Find where the given text appears and provide that cell's center as (x, y) coordinate. 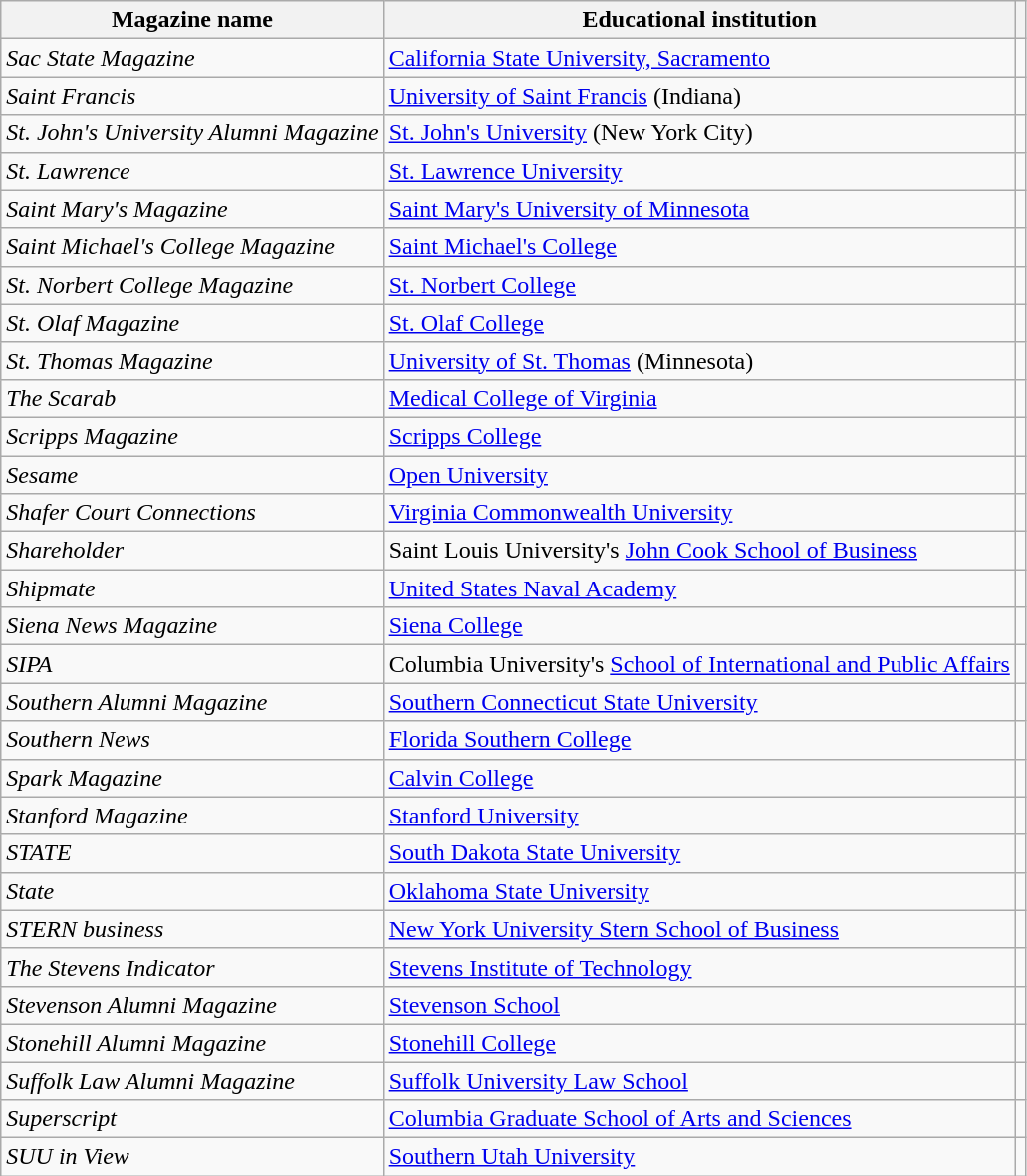
Stevenson School (699, 1005)
Suffolk Law Alumni Magazine (192, 1080)
Educational institution (699, 20)
St. Olaf Magazine (192, 323)
Saint Michael's College (699, 247)
Shipmate (192, 588)
St. Olaf College (699, 323)
St. Norbert College (699, 285)
Stevens Institute of Technology (699, 967)
Scripps College (699, 436)
Saint Michael's College Magazine (192, 247)
Oklahoma State University (699, 891)
Stanford Magazine (192, 816)
Southern News (192, 740)
St. Lawrence (192, 171)
Suffolk University Law School (699, 1080)
State (192, 891)
Stanford University (699, 816)
Virginia Commonwealth University (699, 513)
Stonehill College (699, 1043)
Saint Mary's University of Minnesota (699, 209)
University of St. Thomas (Minnesota) (699, 360)
Southern Alumni Magazine (192, 702)
SUU in View (192, 1157)
Sesame (192, 475)
Magazine name (192, 20)
Southern Connecticut State University (699, 702)
STATE (192, 853)
The Stevens Indicator (192, 967)
Scripps Magazine (192, 436)
South Dakota State University (699, 853)
Florida Southern College (699, 740)
Medical College of Virginia (699, 398)
Stonehill Alumni Magazine (192, 1043)
St. Norbert College Magazine (192, 285)
Open University (699, 475)
Saint Louis University's John Cook School of Business (699, 551)
United States Naval Academy (699, 588)
Calvin College (699, 778)
Saint Francis (192, 96)
Superscript (192, 1119)
Shareholder (192, 551)
Shafer Court Connections (192, 513)
Southern Utah University (699, 1157)
Columbia Graduate School of Arts and Sciences (699, 1119)
Siena College (699, 626)
Spark Magazine (192, 778)
University of Saint Francis (Indiana) (699, 96)
STERN business (192, 929)
Stevenson Alumni Magazine (192, 1005)
Columbia University's School of International and Public Affairs (699, 664)
Saint Mary's Magazine (192, 209)
New York University Stern School of Business (699, 929)
St. John's University Alumni Magazine (192, 133)
The Scarab (192, 398)
SIPA (192, 664)
St. Lawrence University (699, 171)
California State University, Sacramento (699, 58)
St. John's University (New York City) (699, 133)
Sac State Magazine (192, 58)
Siena News Magazine (192, 626)
St. Thomas Magazine (192, 360)
